Find where the given text appears and provide that cell's center as [x, y] coordinate. 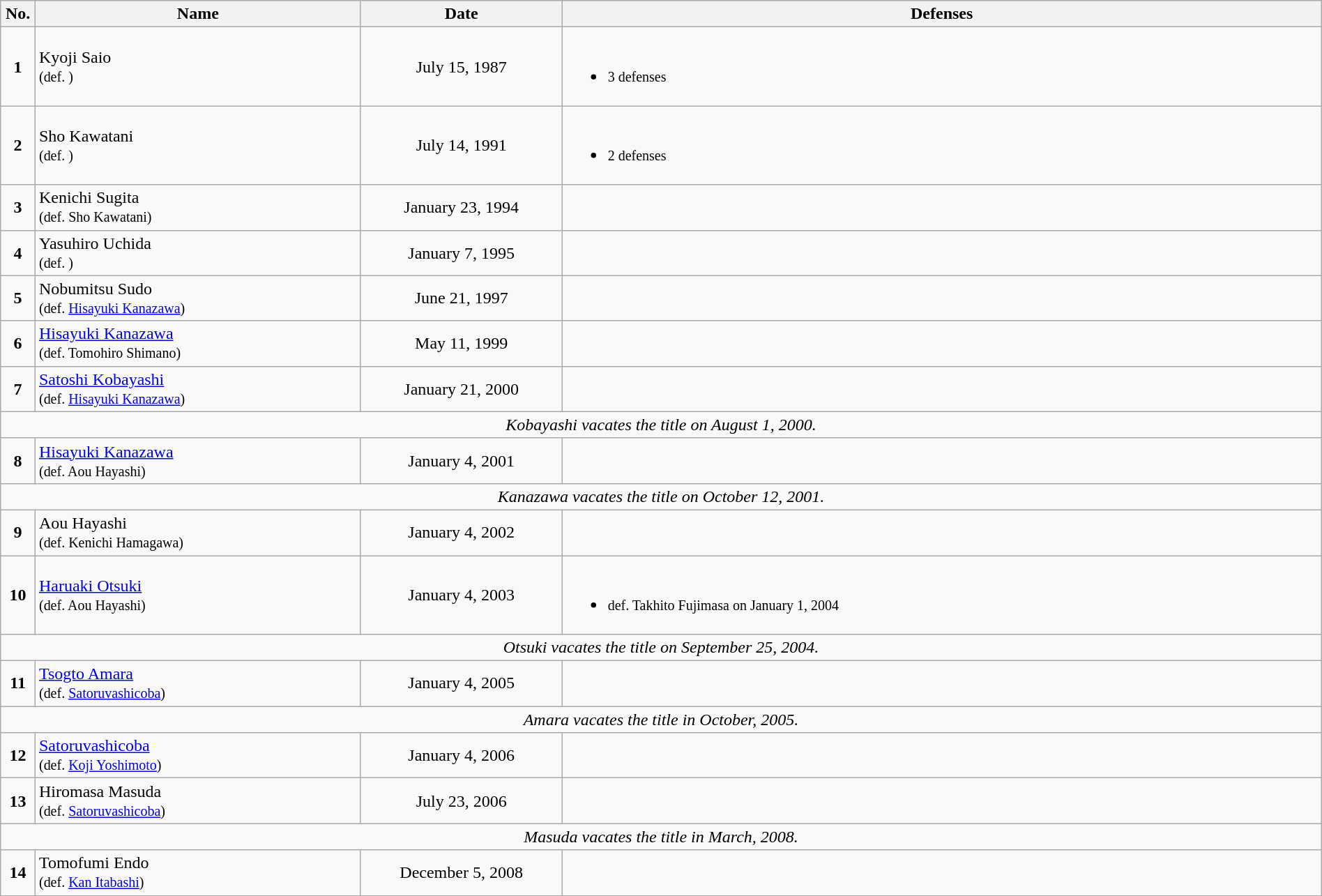
Satoshi Kobayashi (def. Hisayuki Kanazawa) [198, 389]
Tsogto Amara (def. Satoruvashicoba) [198, 683]
Kanazawa vacates the title on October 12, 2001. [661, 496]
def. Takhito Fujimasa on January 1, 2004 [941, 594]
Hisayuki Kanazawa (def. Tomohiro Shimano) [198, 343]
Tomofumi Endo (def. Kan Itabashi) [198, 873]
Name [198, 14]
Date [462, 14]
3 [18, 208]
July 23, 2006 [462, 800]
Aou Hayashi (def. Kenichi Hamagawa) [198, 533]
June 21, 1997 [462, 298]
Hisayuki Kanazawa (def. Aou Hayashi) [198, 460]
11 [18, 683]
14 [18, 873]
January 23, 1994 [462, 208]
Yasuhiro Uchida (def. ) [198, 252]
January 4, 2006 [462, 756]
January 4, 2002 [462, 533]
Kenichi Sugita (def. Sho Kawatani) [198, 208]
1 [18, 67]
July 15, 1987 [462, 67]
2 [18, 145]
Sho Kawatani (def. ) [198, 145]
Kyoji Saio (def. ) [198, 67]
July 14, 1991 [462, 145]
January 21, 2000 [462, 389]
December 5, 2008 [462, 873]
7 [18, 389]
May 11, 1999 [462, 343]
Otsuki vacates the title on September 25, 2004. [661, 648]
Masuda vacates the title in March, 2008. [661, 837]
13 [18, 800]
5 [18, 298]
9 [18, 533]
January 4, 2003 [462, 594]
12 [18, 756]
4 [18, 252]
8 [18, 460]
10 [18, 594]
No. [18, 14]
Defenses [941, 14]
Haruaki Otsuki (def. Aou Hayashi) [198, 594]
2 defenses [941, 145]
January 4, 2001 [462, 460]
January 4, 2005 [462, 683]
Satoruvashicoba (def. Koji Yoshimoto) [198, 756]
6 [18, 343]
Amara vacates the title in October, 2005. [661, 720]
January 7, 1995 [462, 252]
Hiromasa Masuda (def. Satoruvashicoba) [198, 800]
3 defenses [941, 67]
Nobumitsu Sudo (def. Hisayuki Kanazawa) [198, 298]
Kobayashi vacates the title on August 1, 2000. [661, 425]
